Locate the cell with the specified text and output its [x, y] center coordinate. 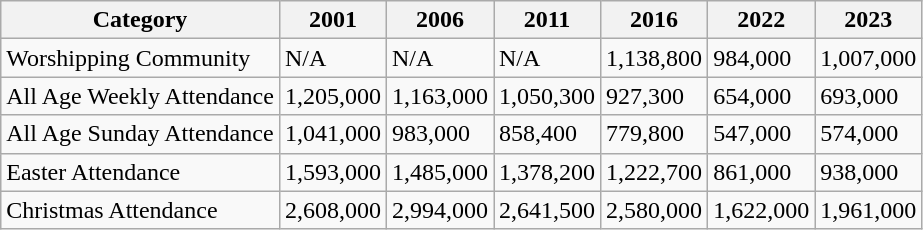
858,400 [548, 134]
1,163,000 [440, 96]
983,000 [440, 134]
2,608,000 [332, 210]
1,222,700 [654, 172]
1,007,000 [868, 58]
1,593,000 [332, 172]
574,000 [868, 134]
2006 [440, 20]
2016 [654, 20]
1,378,200 [548, 172]
1,041,000 [332, 134]
927,300 [654, 96]
1,485,000 [440, 172]
2001 [332, 20]
861,000 [762, 172]
2,994,000 [440, 210]
All Age Weekly Attendance [140, 96]
779,800 [654, 134]
693,000 [868, 96]
547,000 [762, 134]
984,000 [762, 58]
Worshipping Community [140, 58]
1,205,000 [332, 96]
2023 [868, 20]
All Age Sunday Attendance [140, 134]
2,641,500 [548, 210]
Christmas Attendance [140, 210]
938,000 [868, 172]
1,622,000 [762, 210]
1,961,000 [868, 210]
1,138,800 [654, 58]
2022 [762, 20]
Category [140, 20]
2,580,000 [654, 210]
1,050,300 [548, 96]
Easter Attendance [140, 172]
654,000 [762, 96]
2011 [548, 20]
